Pinpoint the cell where the given text exists, returning its (x, y) midpoint coordinate. 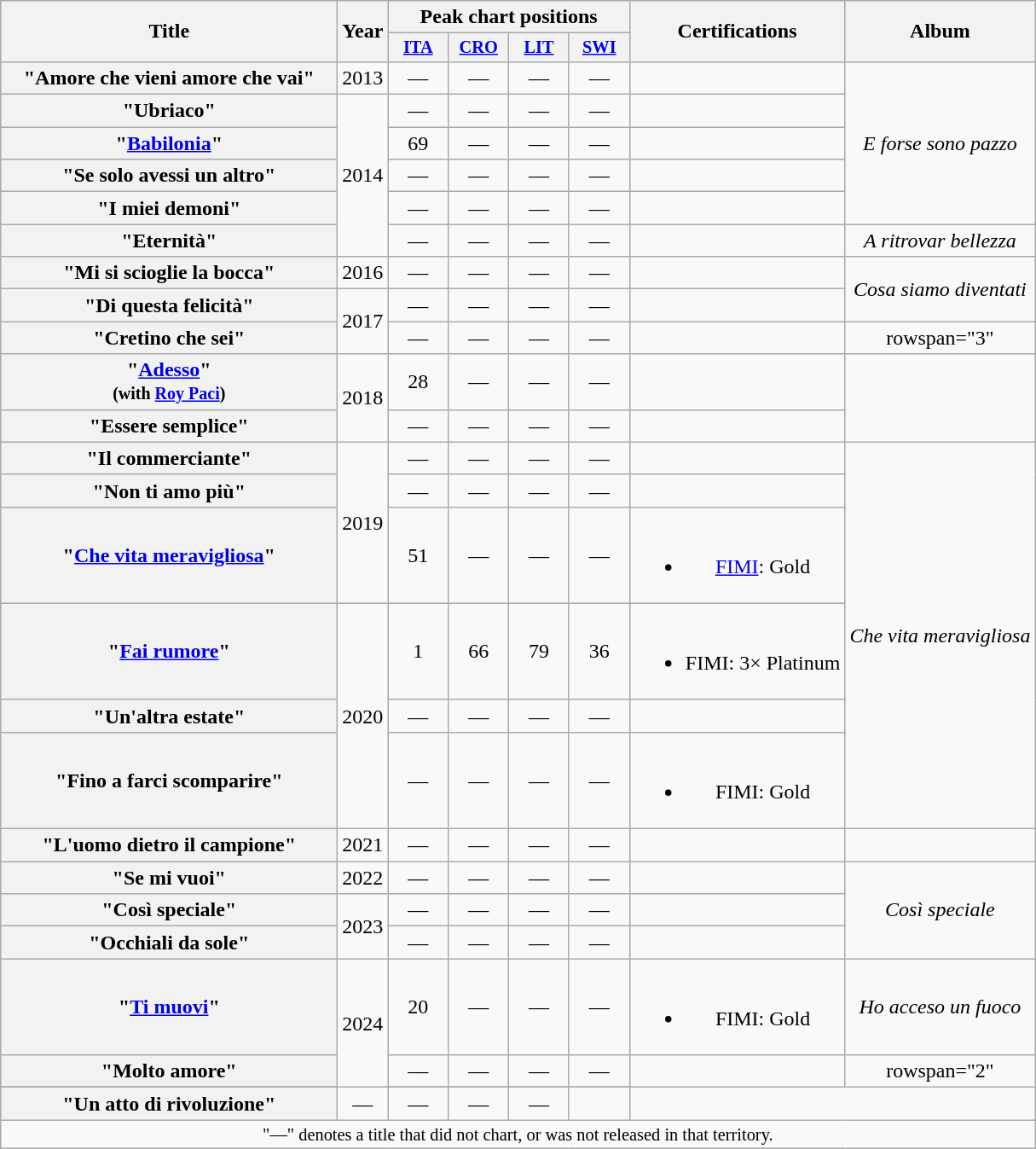
rowspan="2" (940, 1071)
"Di questa felicità" (169, 305)
2023 (363, 926)
"Molto amore" (169, 1071)
2019 (363, 522)
"—" denotes a title that did not chart, or was not released in that territory. (518, 1134)
Cosa siamo diventati (940, 289)
"Non ti amo più" (169, 490)
2017 (363, 322)
rowspan="3" (940, 338)
FIMI: 3× Platinum (737, 652)
"Adesso"(with Roy Paci) (169, 382)
2016 (363, 273)
"L'uomo dietro il campione" (169, 845)
1 (418, 652)
36 (599, 652)
LIT (539, 48)
2020 (363, 716)
"Il commerciante" (169, 458)
Certifications (737, 32)
28 (418, 382)
Così speciale (940, 910)
2014 (363, 176)
"Un atto di rivoluzione" (169, 1104)
"Se mi vuoi" (169, 878)
69 (418, 143)
Album (940, 32)
"Così speciale" (169, 910)
"Babilonia" (169, 143)
"Mi si scioglie la bocca" (169, 273)
"Se solo avessi un altro" (169, 176)
Che vita meravigliosa (940, 635)
"Ubriaco" (169, 111)
A ritrovar bellezza (940, 241)
Year (363, 32)
79 (539, 652)
66 (479, 652)
"Cretino che sei" (169, 338)
2024 (363, 1024)
"Fino a farci scomparire" (169, 780)
Peak chart positions (508, 17)
Ho acceso un fuoco (940, 1007)
E forse sono pazzo (940, 142)
"I miei demoni" (169, 208)
"Occhiali da sole" (169, 943)
"Eternità" (169, 241)
SWI (599, 48)
"Ti muovi" (169, 1007)
"Amore che vieni amore che vai" (169, 78)
"Essere semplice" (169, 426)
"Fai rumore" (169, 652)
"Un'altra estate" (169, 716)
51 (418, 554)
CRO (479, 48)
2018 (363, 398)
ITA (418, 48)
2021 (363, 845)
"Che vita meravigliosa" (169, 554)
20 (418, 1007)
2022 (363, 878)
Title (169, 32)
2013 (363, 78)
